Output the (X, Y) coordinate of the center of the cell containing the given text.  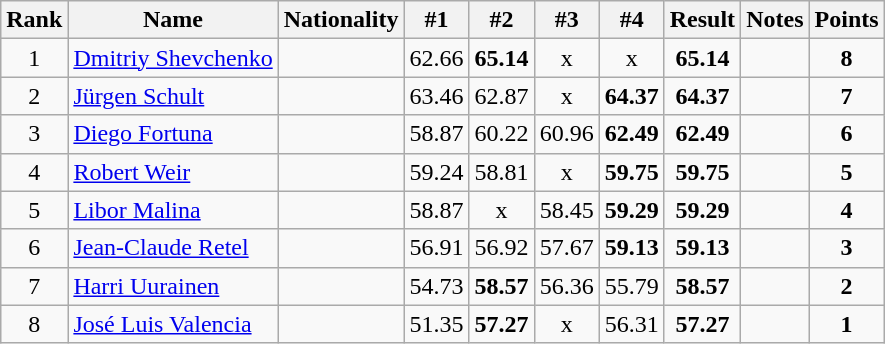
56.91 (436, 248)
#3 (566, 20)
#2 (502, 20)
63.46 (436, 96)
Libor Malina (173, 210)
55.79 (632, 286)
Dmitriy Shevchenko (173, 58)
#1 (436, 20)
51.35 (436, 324)
Nationality (341, 20)
Jean-Claude Retel (173, 248)
62.66 (436, 58)
56.36 (566, 286)
Diego Fortuna (173, 134)
56.92 (502, 248)
Jürgen Schult (173, 96)
54.73 (436, 286)
58.81 (502, 172)
56.31 (632, 324)
Notes (775, 20)
58.45 (566, 210)
José Luis Valencia (173, 324)
#4 (632, 20)
Result (702, 20)
Points (846, 20)
Rank (34, 20)
59.24 (436, 172)
Name (173, 20)
62.87 (502, 96)
60.96 (566, 134)
60.22 (502, 134)
57.67 (566, 248)
Robert Weir (173, 172)
Harri Uurainen (173, 286)
